Extract the (x, y) coordinate from the center of the cell holding the provided text.  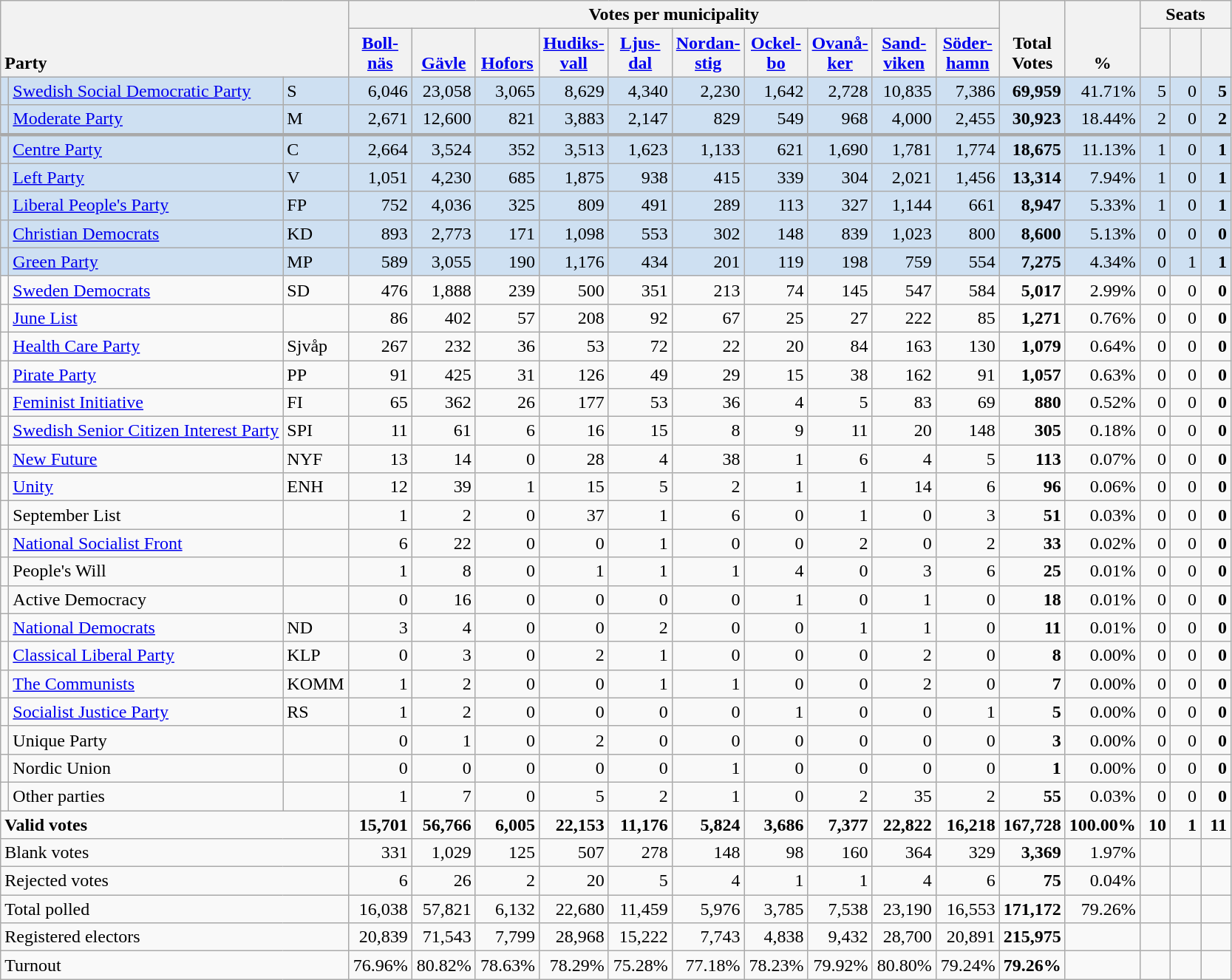
28,968 (574, 937)
1,133 (708, 149)
1,774 (967, 149)
Classical Liberal Party (146, 656)
Swedish Social Democratic Party (146, 91)
Registered electors (174, 937)
752 (380, 205)
968 (840, 120)
18.44% (1103, 120)
2,455 (967, 120)
304 (840, 177)
National Democrats (146, 627)
352 (507, 149)
1,176 (574, 262)
1,051 (380, 177)
1,623 (640, 149)
331 (380, 853)
65 (380, 403)
3,883 (574, 120)
Valid votes (174, 824)
77.18% (708, 965)
4,838 (776, 937)
2,728 (840, 91)
2,664 (380, 149)
7,377 (840, 824)
171 (507, 234)
KOMM (316, 684)
Ovanå- ker (840, 53)
SPI (316, 431)
3,524 (443, 149)
June List (146, 318)
119 (776, 262)
75.28% (640, 965)
New Future (146, 459)
Rejected votes (174, 881)
3,513 (574, 149)
402 (443, 318)
7,799 (507, 937)
22,822 (904, 824)
213 (708, 290)
1,144 (904, 205)
425 (443, 375)
232 (443, 346)
20,839 (380, 937)
Swedish Senior Citizen Interest Party (146, 431)
130 (967, 346)
18 (1032, 599)
Hofors (507, 53)
4,036 (443, 205)
7,386 (967, 91)
15,701 (380, 824)
FI (316, 403)
30,923 (1032, 120)
KD (316, 234)
SD (316, 290)
2.99% (1103, 290)
16,553 (967, 909)
2,671 (380, 120)
83 (904, 403)
Boll- näs (380, 53)
Votes per municipality (674, 15)
57 (507, 318)
Ockel- bo (776, 53)
31 (507, 375)
35 (904, 796)
177 (574, 403)
84 (840, 346)
0.07% (1103, 459)
69 (967, 403)
Sand- viken (904, 53)
0.04% (1103, 881)
78.63% (507, 965)
ND (316, 627)
Liberal People's Party (146, 205)
1,098 (574, 234)
69,959 (1032, 91)
5,017 (1032, 290)
491 (640, 205)
9 (776, 431)
1,456 (967, 177)
500 (574, 290)
0.64% (1103, 346)
10,835 (904, 91)
96 (1032, 487)
476 (380, 290)
5.33% (1103, 205)
13 (380, 459)
RS (316, 712)
7.94% (1103, 177)
1,888 (443, 290)
13,314 (1032, 177)
80.82% (443, 965)
Hudiks- vall (574, 53)
27 (840, 318)
16,218 (967, 824)
1,781 (904, 149)
0.02% (1103, 543)
125 (507, 853)
Socialist Justice Party (146, 712)
12 (380, 487)
22,680 (574, 909)
National Socialist Front (146, 543)
339 (776, 177)
39 (443, 487)
Seats (1185, 15)
Ljus- dal (640, 53)
201 (708, 262)
327 (840, 205)
554 (967, 262)
23,058 (443, 91)
507 (574, 853)
289 (708, 205)
75 (1032, 881)
0.18% (1103, 431)
8,629 (574, 91)
584 (967, 290)
Turnout (174, 965)
85 (967, 318)
621 (776, 149)
The Communists (146, 684)
28 (574, 459)
56,766 (443, 824)
160 (840, 853)
78.29% (574, 965)
51 (1032, 515)
Total polled (174, 909)
20,891 (967, 937)
11.13% (1103, 149)
Feminist Initiative (146, 403)
41.71% (1103, 91)
Health Care Party (146, 346)
Sjvåp (316, 346)
MP (316, 262)
6,046 (380, 91)
364 (904, 853)
2,773 (443, 234)
1,642 (776, 91)
267 (380, 346)
302 (708, 234)
12,600 (443, 120)
4.34% (1103, 262)
Nordic Union (146, 768)
3,055 (443, 262)
C (316, 149)
2,021 (904, 177)
1,271 (1032, 318)
3,686 (776, 824)
215,975 (1032, 937)
305 (1032, 431)
V (316, 177)
198 (840, 262)
18,675 (1032, 149)
57,821 (443, 909)
71,543 (443, 937)
208 (574, 318)
362 (443, 403)
55 (1032, 796)
880 (1032, 403)
S (316, 91)
2,230 (708, 91)
809 (574, 205)
76.96% (380, 965)
0.52% (1103, 403)
167,728 (1032, 824)
Moderate Party (146, 120)
1,057 (1032, 375)
821 (507, 120)
5.13% (1103, 234)
6,132 (507, 909)
239 (507, 290)
685 (507, 177)
163 (904, 346)
3,785 (776, 909)
Left Party (146, 177)
NYF (316, 459)
Centre Party (146, 149)
553 (640, 234)
72 (640, 346)
415 (708, 177)
79.92% (840, 965)
145 (840, 290)
829 (708, 120)
15,222 (640, 937)
0.06% (1103, 487)
Sweden Democrats (146, 290)
ENH (316, 487)
839 (840, 234)
1.97% (1103, 853)
549 (776, 120)
7,743 (708, 937)
74 (776, 290)
1,875 (574, 177)
29 (708, 375)
67 (708, 318)
28,700 (904, 937)
16,038 (380, 909)
3,065 (507, 91)
278 (640, 853)
190 (507, 262)
1,079 (1032, 346)
People's Will (146, 571)
11,459 (640, 909)
49 (640, 375)
325 (507, 205)
547 (904, 290)
Blank votes (174, 853)
126 (574, 375)
589 (380, 262)
4,340 (640, 91)
FP (316, 205)
79.24% (967, 965)
3,369 (1032, 853)
0.63% (1103, 375)
10 (1154, 824)
759 (904, 262)
KLP (316, 656)
100.00% (1103, 824)
661 (967, 205)
80.80% (904, 965)
Active Democracy (146, 599)
11,176 (640, 824)
222 (904, 318)
22,153 (574, 824)
1,690 (840, 149)
9,432 (840, 937)
37 (574, 515)
434 (640, 262)
78.23% (776, 965)
4,000 (904, 120)
23,190 (904, 909)
92 (640, 318)
Söder- hamn (967, 53)
% (1103, 38)
33 (1032, 543)
M (316, 120)
2,147 (640, 120)
Christian Democrats (146, 234)
Unique Party (146, 740)
1,023 (904, 234)
893 (380, 234)
8,947 (1032, 205)
7,275 (1032, 262)
5,976 (708, 909)
Nordan- stig (708, 53)
Green Party (146, 262)
PP (316, 375)
7,538 (840, 909)
Pirate Party (146, 375)
1,029 (443, 853)
September List (146, 515)
98 (776, 853)
86 (380, 318)
4,230 (443, 177)
171,172 (1032, 909)
5,824 (708, 824)
Unity (146, 487)
Party (174, 38)
0.76% (1103, 318)
800 (967, 234)
Gävle (443, 53)
8,600 (1032, 234)
351 (640, 290)
61 (443, 431)
938 (640, 177)
Other parties (146, 796)
6,005 (507, 824)
Total Votes (1032, 38)
162 (904, 375)
329 (967, 853)
